Output the [X, Y] coordinate of the center of the cell containing the given text.  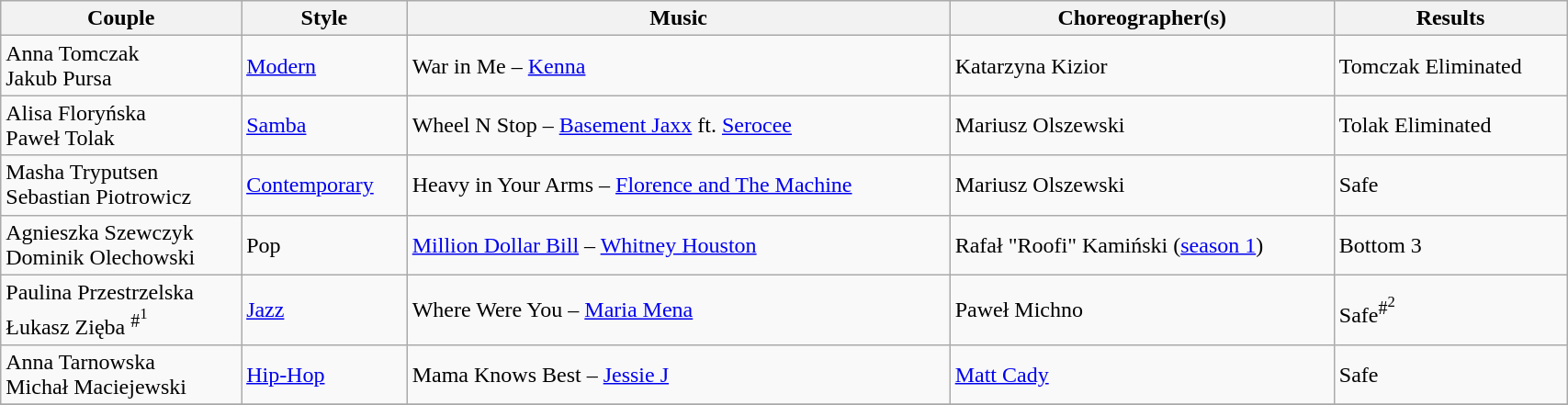
Hip-Hop [325, 375]
Where Were You – Maria Mena [678, 310]
Wheel N Stop – Basement Jaxx ft. Serocee [678, 125]
Million Dollar Bill – Whitney Houston [678, 244]
Matt Cady [1142, 375]
Mama Knows Best – Jessie J [678, 375]
Tolak Eliminated [1450, 125]
Style [325, 18]
Tomczak Eliminated [1450, 66]
Modern [325, 66]
Heavy in Your Arms – Florence and The Machine [678, 186]
Couple [121, 18]
Samba [325, 125]
Choreographer(s) [1142, 18]
Music [678, 18]
Rafał "Roofi" Kamiński (season 1) [1142, 244]
Paweł Michno [1142, 310]
Contemporary [325, 186]
Alisa FloryńskaPaweł Tolak [121, 125]
Masha TryputsenSebastian Piotrowicz [121, 186]
Paulina Przestrzelska Łukasz Zięba #1 [121, 310]
Anna Tarnowska Michał Maciejewski [121, 375]
Pop [325, 244]
Agnieszka SzewczykDominik Olechowski [121, 244]
Katarzyna Kizior [1142, 66]
Jazz [325, 310]
War in Me – Kenna [678, 66]
Bottom 3 [1450, 244]
Safe#2 [1450, 310]
Anna TomczakJakub Pursa [121, 66]
Results [1450, 18]
